Determine the (X, Y) coordinate at the center of the cell enclosing the given text.  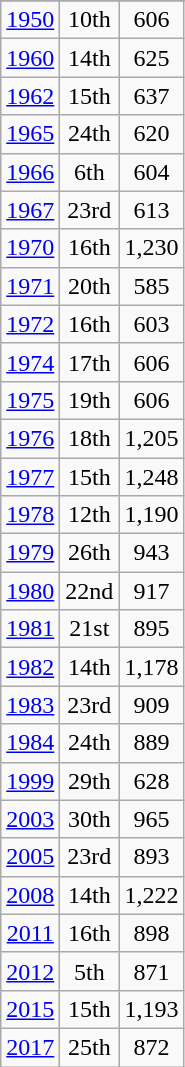
22nd (90, 591)
2015 (30, 1009)
2011 (30, 933)
1978 (30, 515)
909 (152, 705)
620 (152, 134)
628 (152, 781)
604 (152, 172)
1,178 (152, 667)
10th (90, 20)
1999 (30, 781)
1981 (30, 629)
1962 (30, 96)
21st (90, 629)
872 (152, 1047)
1,230 (152, 248)
1975 (30, 400)
895 (152, 629)
1977 (30, 477)
1972 (30, 324)
871 (152, 971)
20th (90, 286)
917 (152, 591)
898 (152, 933)
1950 (30, 20)
29th (90, 781)
613 (152, 210)
625 (152, 58)
893 (152, 857)
1960 (30, 58)
6th (90, 172)
965 (152, 819)
1970 (30, 248)
2008 (30, 895)
585 (152, 286)
1967 (30, 210)
2017 (30, 1047)
2005 (30, 857)
1,190 (152, 515)
1,248 (152, 477)
1979 (30, 553)
1984 (30, 743)
26th (90, 553)
17th (90, 362)
30th (90, 819)
603 (152, 324)
25th (90, 1047)
19th (90, 400)
1974 (30, 362)
1,205 (152, 438)
1971 (30, 286)
5th (90, 971)
943 (152, 553)
2003 (30, 819)
1976 (30, 438)
1965 (30, 134)
1983 (30, 705)
1,193 (152, 1009)
2012 (30, 971)
1966 (30, 172)
637 (152, 96)
1,222 (152, 895)
1982 (30, 667)
18th (90, 438)
12th (90, 515)
1980 (30, 591)
889 (152, 743)
